From the cell containing the given text, extract its center point as (X, Y) coordinate. 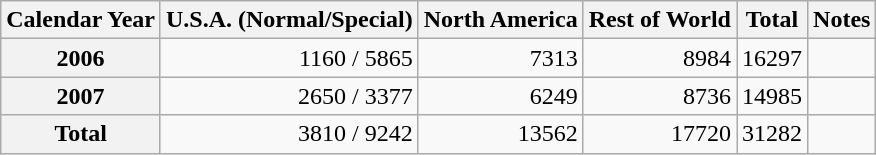
2007 (81, 96)
17720 (660, 134)
Notes (842, 20)
2006 (81, 58)
13562 (500, 134)
8984 (660, 58)
14985 (772, 96)
8736 (660, 96)
2650 / 3377 (289, 96)
31282 (772, 134)
3810 / 9242 (289, 134)
Calendar Year (81, 20)
U.S.A. (Normal/Special) (289, 20)
16297 (772, 58)
Rest of World (660, 20)
1160 / 5865 (289, 58)
North America (500, 20)
7313 (500, 58)
6249 (500, 96)
